For the text-containing cell, return its midpoint in (X, Y) coordinate format. 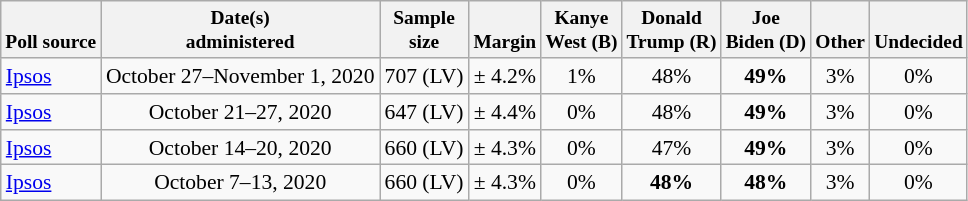
DonaldTrump (R) (672, 30)
1% (582, 76)
October 21–27, 2020 (240, 112)
Date(s)administered (240, 30)
47% (672, 148)
JoeBiden (D) (766, 30)
Margin (505, 30)
Other (840, 30)
October 7–13, 2020 (240, 183)
Samplesize (424, 30)
707 (LV) (424, 76)
Poll source (51, 30)
647 (LV) (424, 112)
October 27–November 1, 2020 (240, 76)
± 4.2% (505, 76)
± 4.4% (505, 112)
Undecided (919, 30)
KanyeWest (B) (582, 30)
October 14–20, 2020 (240, 148)
